For the text-containing cell, return its midpoint in [x, y] coordinate format. 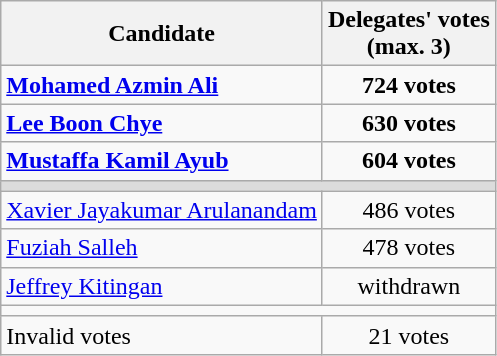
Delegates' votes(max. 3) [408, 34]
Invalid votes [162, 335]
Mustaffa Kamil Ayub [162, 161]
Lee Boon Chye [162, 123]
724 votes [408, 85]
486 votes [408, 210]
Mohamed Azmin Ali [162, 85]
Jeffrey Kitingan [162, 286]
630 votes [408, 123]
withdrawn [408, 286]
604 votes [408, 161]
21 votes [408, 335]
Xavier Jayakumar Arulanandam [162, 210]
478 votes [408, 248]
Candidate [162, 34]
Fuziah Salleh [162, 248]
